Locate the cell with the specified text and output its [X, Y] center coordinate. 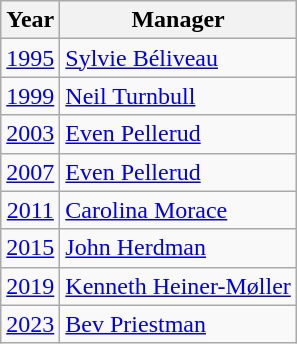
2007 [30, 172]
2023 [30, 324]
Bev Priestman [178, 324]
Kenneth Heiner-Møller [178, 286]
1999 [30, 96]
2015 [30, 248]
2003 [30, 134]
2019 [30, 286]
Sylvie Béliveau [178, 58]
Manager [178, 20]
1995 [30, 58]
John Herdman [178, 248]
Year [30, 20]
Carolina Morace [178, 210]
Neil Turnbull [178, 96]
2011 [30, 210]
